Pinpoint the cell where the given text exists, returning its (X, Y) midpoint coordinate. 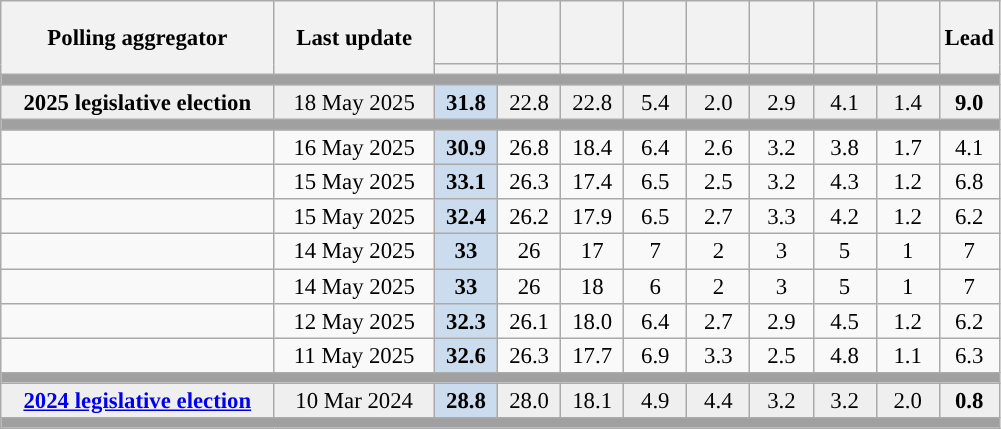
1.1 (908, 356)
Polling aggregator (138, 38)
17.4 (592, 182)
26.1 (530, 320)
10 Mar 2024 (354, 400)
18.0 (592, 320)
6.9 (656, 356)
4.2 (844, 218)
12 May 2025 (354, 320)
2024 legislative election (138, 400)
3.8 (844, 148)
4.4 (718, 400)
32.3 (466, 320)
17 (592, 252)
18 (592, 286)
26.2 (530, 218)
4.8 (844, 356)
18.4 (592, 148)
4.3 (844, 182)
17.9 (592, 218)
31.8 (466, 102)
30.9 (466, 148)
33.1 (466, 182)
Last update (354, 38)
2.6 (718, 148)
0.8 (969, 400)
1.4 (908, 102)
16 May 2025 (354, 148)
28.0 (530, 400)
9.0 (969, 102)
26.8 (530, 148)
2025 legislative election (138, 102)
32.4 (466, 218)
Lead (969, 38)
4.9 (656, 400)
18.1 (592, 400)
11 May 2025 (354, 356)
4.5 (844, 320)
6.3 (969, 356)
17.7 (592, 356)
28.8 (466, 400)
5.4 (656, 102)
1.7 (908, 148)
6 (656, 286)
18 May 2025 (354, 102)
32.6 (466, 356)
6.8 (969, 182)
